Output the (x, y) coordinate of the center of the cell containing the given text.  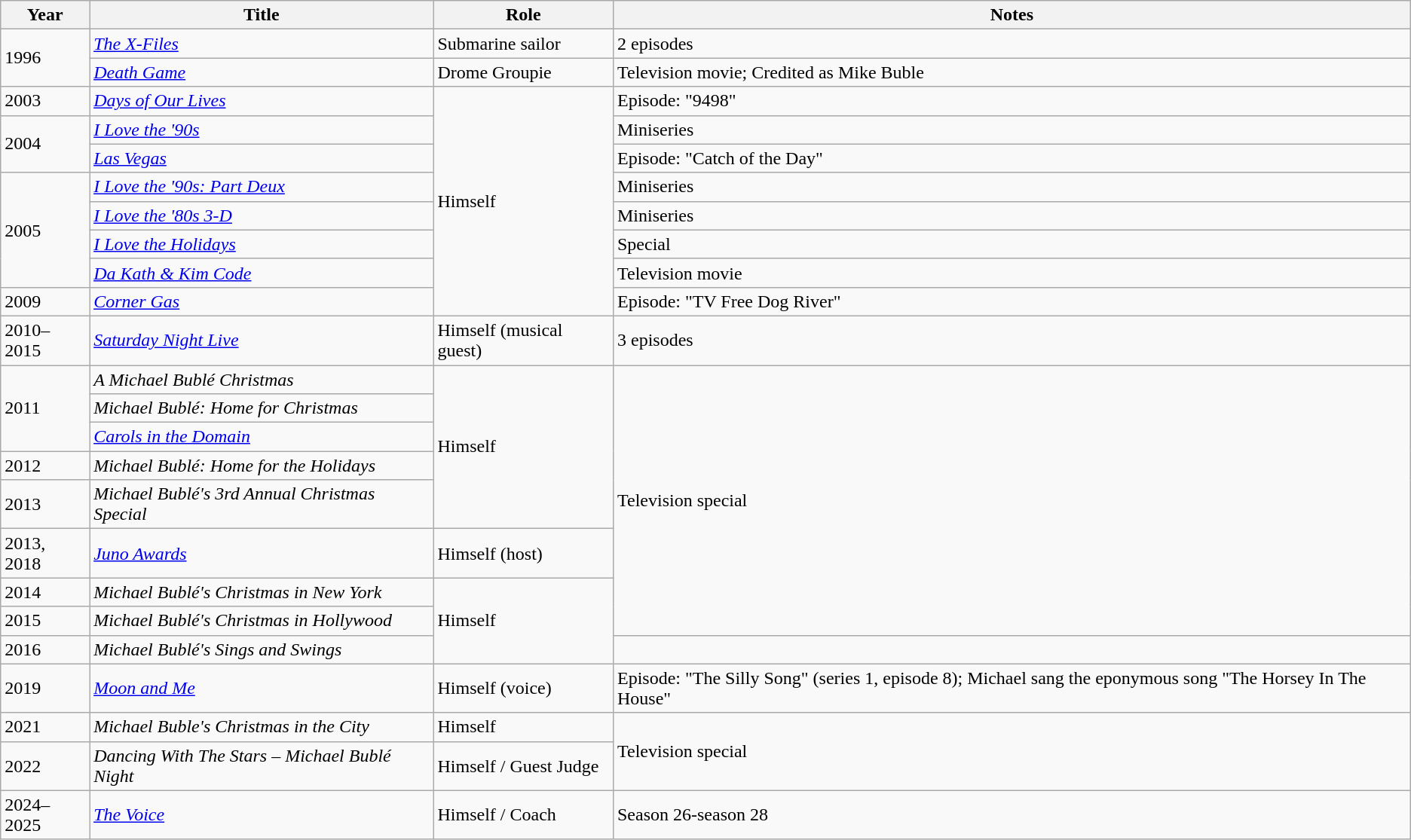
2015 (45, 621)
Season 26-season 28 (1012, 815)
2 episodes (1012, 44)
Himself (voice) (523, 689)
Corner Gas (262, 301)
Michael Bublé's Christmas in New York (262, 592)
2011 (45, 408)
Episode: "The Silly Song" (series 1, episode 8); Michael sang the eponymous song "The Horsey In The House" (1012, 689)
2009 (45, 301)
Television movie (1012, 273)
2010–2015 (45, 341)
Michael Buble's Christmas in the City (262, 727)
Television movie; Credited as Mike Buble (1012, 72)
Moon and Me (262, 689)
Carols in the Domain (262, 437)
Days of Our Lives (262, 101)
2016 (45, 649)
Dancing With The Stars – Michael Bublé Night (262, 765)
Role (523, 15)
Year (45, 15)
1996 (45, 58)
A Michael Bublé Christmas (262, 379)
2012 (45, 466)
I Love the '90s: Part Deux (262, 187)
I Love the '80s 3-D (262, 215)
3 episodes (1012, 341)
Drome Groupie (523, 72)
Episode: "TV Free Dog River" (1012, 301)
Himself / Coach (523, 815)
Himself (musical guest) (523, 341)
2022 (45, 765)
Michael Bublé: Home for the Holidays (262, 466)
2005 (45, 230)
Special (1012, 244)
Las Vegas (262, 158)
2003 (45, 101)
Submarine sailor (523, 44)
Michael Bublé's 3rd Annual Christmas Special (262, 505)
2019 (45, 689)
Himself / Guest Judge (523, 765)
Death Game (262, 72)
Episode: "9498" (1012, 101)
2013 (45, 505)
2014 (45, 592)
2021 (45, 727)
Himself (host) (523, 553)
Michael Bublé's Sings and Swings (262, 649)
I Love the Holidays (262, 244)
Michael Bublé's Christmas in Hollywood (262, 621)
2004 (45, 144)
The X-Files (262, 44)
Michael Bublé: Home for Christmas (262, 408)
I Love the '90s (262, 130)
Saturday Night Live (262, 341)
2024–2025 (45, 815)
Juno Awards (262, 553)
The Voice (262, 815)
Notes (1012, 15)
Episode: "Catch of the Day" (1012, 158)
2013, 2018 (45, 553)
Title (262, 15)
Da Kath & Kim Code (262, 273)
